Return (X, Y) of the center of cell containing provided text 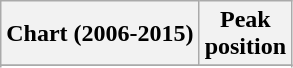
Chart (2006-2015) (100, 34)
Peak position (245, 34)
